Output the (x, y) coordinate of the center of the cell containing the given text.  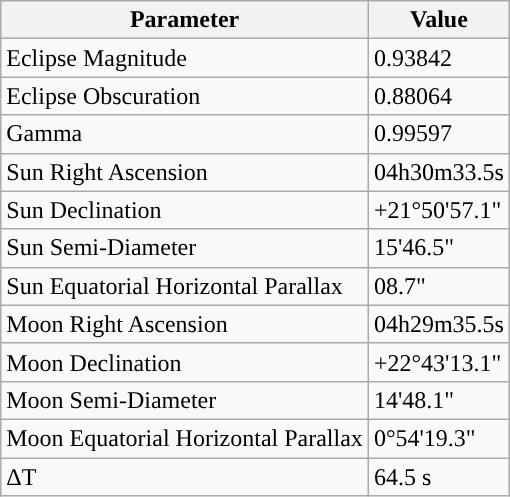
Moon Equatorial Horizontal Parallax (185, 438)
Sun Semi-Diameter (185, 248)
Parameter (185, 20)
04h29m35.5s (438, 324)
08.7" (438, 286)
Value (438, 20)
+21°50'57.1" (438, 210)
0°54'19.3" (438, 438)
Moon Right Ascension (185, 324)
04h30m33.5s (438, 172)
15'46.5" (438, 248)
14'48.1" (438, 400)
0.99597 (438, 134)
Sun Declination (185, 210)
Sun Right Ascension (185, 172)
+22°43'13.1" (438, 362)
Moon Declination (185, 362)
Gamma (185, 134)
ΔT (185, 477)
0.88064 (438, 96)
Eclipse Magnitude (185, 58)
64.5 s (438, 477)
Sun Equatorial Horizontal Parallax (185, 286)
Eclipse Obscuration (185, 96)
Moon Semi-Diameter (185, 400)
0.93842 (438, 58)
